From the cell containing the given text, extract its center point as (x, y) coordinate. 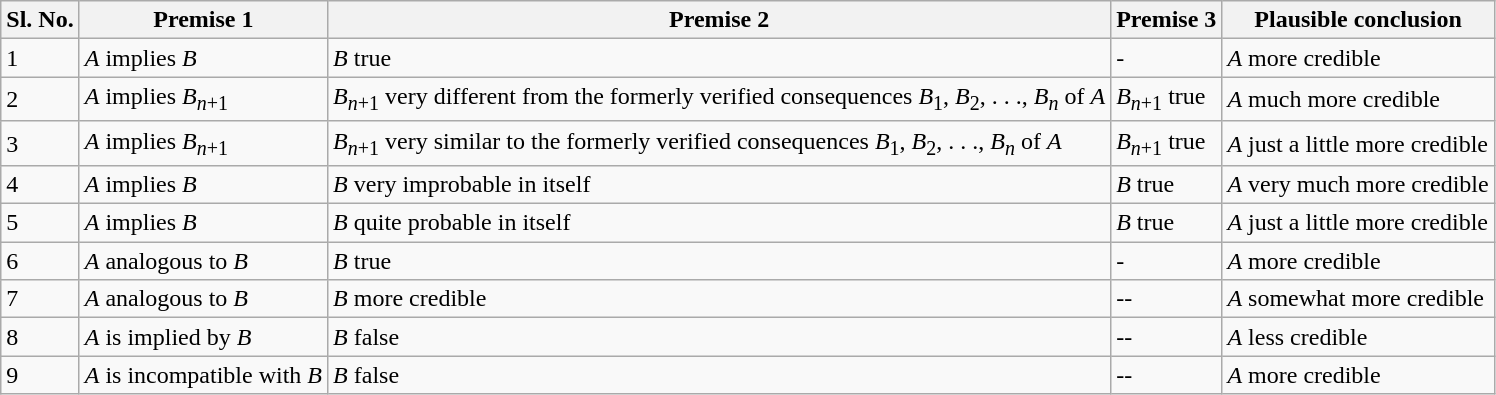
Premise 2 (720, 20)
A much more credible (1358, 99)
4 (40, 185)
A less credible (1358, 337)
9 (40, 375)
Premise 3 (1166, 20)
A is incompatible with B (203, 375)
B very improbable in itself (720, 185)
B more credible (720, 299)
Plausible conclusion (1358, 20)
6 (40, 261)
Bn+1 very different from the formerly verified consequences B1, B2, . . ., Bn of A (720, 99)
Premise 1 (203, 20)
A somewhat more credible (1358, 299)
A is implied by B (203, 337)
1 (40, 58)
2 (40, 99)
Bn+1 very similar to the formerly verified consequences B1, B2, . . ., Bn of A (720, 143)
3 (40, 143)
B quite probable in itself (720, 223)
8 (40, 337)
A very much more credible (1358, 185)
5 (40, 223)
Sl. No. (40, 20)
7 (40, 299)
